Provide the [X, Y] coordinate of the cell's center where the given text is located.  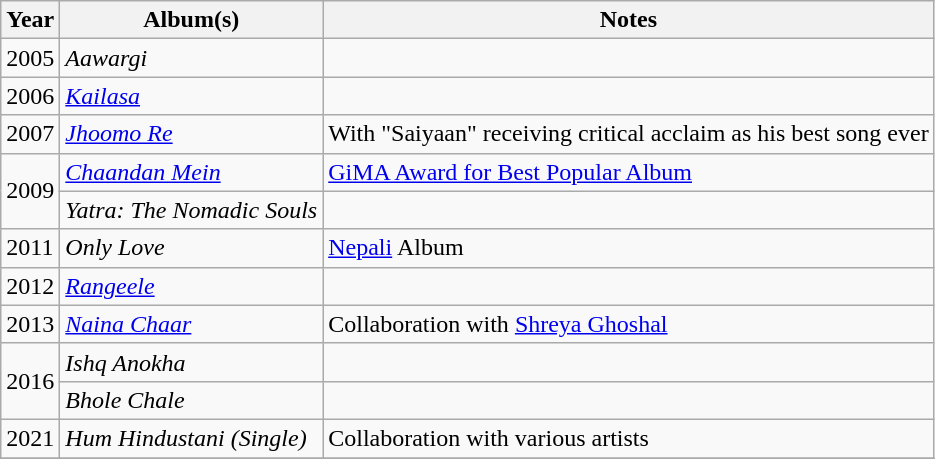
2016 [30, 381]
Rangeele [192, 286]
Chaandan Mein [192, 172]
Yatra: The Nomadic Souls [192, 210]
GiMA Award for Best Popular Album [628, 172]
2021 [30, 438]
Collaboration with various artists [628, 438]
Bhole Chale [192, 400]
Aawargi [192, 58]
Nepali Album [628, 248]
2011 [30, 248]
2005 [30, 58]
Album(s) [192, 20]
Naina Chaar [192, 324]
2009 [30, 191]
Collaboration with Shreya Ghoshal [628, 324]
Hum Hindustani (Single) [192, 438]
With "Saiyaan" receiving critical acclaim as his best song ever [628, 134]
Only Love [192, 248]
Kailasa [192, 96]
2007 [30, 134]
Year [30, 20]
2013 [30, 324]
2012 [30, 286]
2006 [30, 96]
Jhoomo Re [192, 134]
Notes [628, 20]
Ishq Anokha [192, 362]
